Provide the (x, y) coordinate of the cell's center where the given text is located.  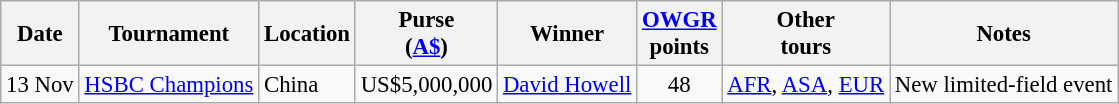
HSBC Champions (169, 85)
Othertours (806, 34)
Date (40, 34)
AFR, ASA, EUR (806, 85)
13 Nov (40, 85)
Location (308, 34)
US$5,000,000 (426, 85)
David Howell (568, 85)
OWGRpoints (680, 34)
Purse(A$) (426, 34)
Winner (568, 34)
New limited-field event (1004, 85)
Notes (1004, 34)
48 (680, 85)
China (308, 85)
Tournament (169, 34)
